Locate the cell with the specified text and output its (x, y) center coordinate. 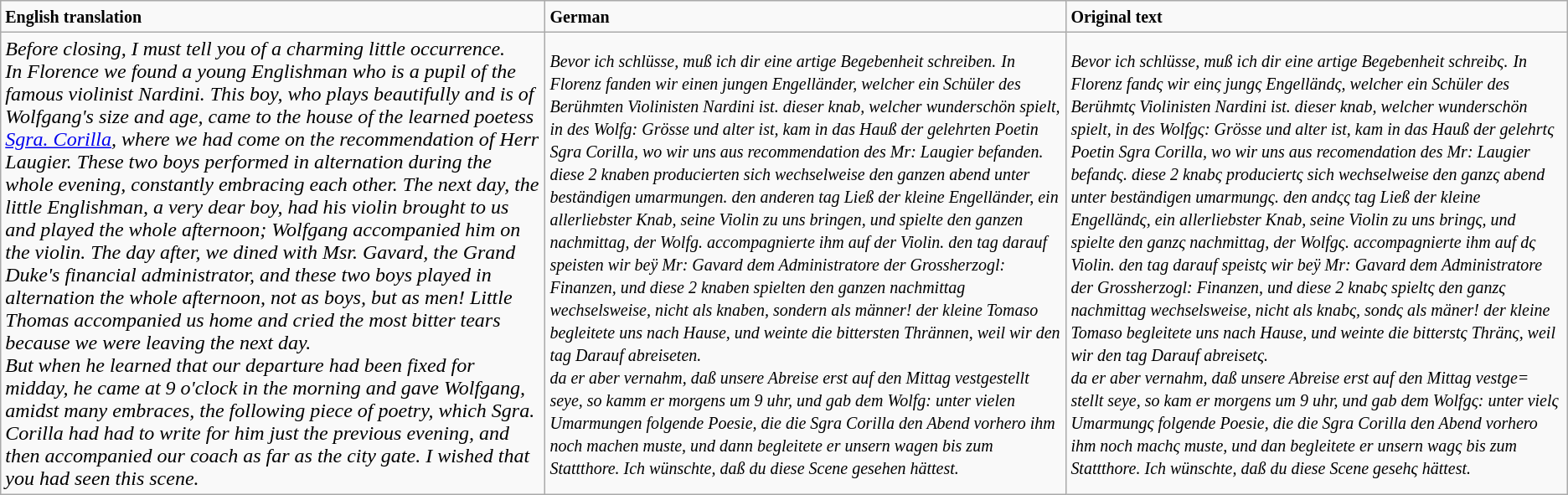
German (806, 17)
Original text (1317, 17)
English translation (273, 17)
